From the cell containing the given text, extract its center point as (X, Y) coordinate. 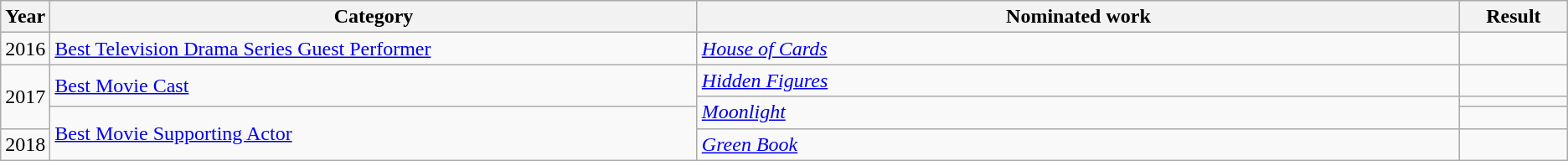
Category (374, 17)
House of Cards (1078, 49)
Hidden Figures (1078, 80)
2017 (25, 96)
Best Movie Cast (374, 86)
Best Television Drama Series Guest Performer (374, 49)
2018 (25, 144)
Best Movie Supporting Actor (374, 132)
2016 (25, 49)
Result (1514, 17)
Moonlight (1078, 112)
Year (25, 17)
Green Book (1078, 144)
Nominated work (1078, 17)
